Identify which cell holds the provided text, then report its (X, Y) central coordinate. 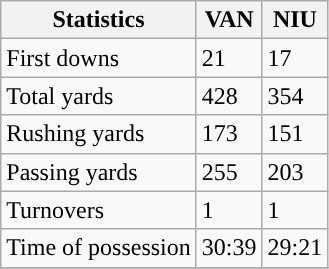
17 (295, 58)
428 (229, 96)
21 (229, 58)
255 (229, 172)
29:21 (295, 248)
Statistics (99, 20)
First downs (99, 58)
Turnovers (99, 210)
NIU (295, 20)
173 (229, 134)
203 (295, 172)
Total yards (99, 96)
Passing yards (99, 172)
354 (295, 96)
Time of possession (99, 248)
151 (295, 134)
VAN (229, 20)
30:39 (229, 248)
Rushing yards (99, 134)
